Determine the [x, y] coordinate at the center of the cell enclosing the given text.  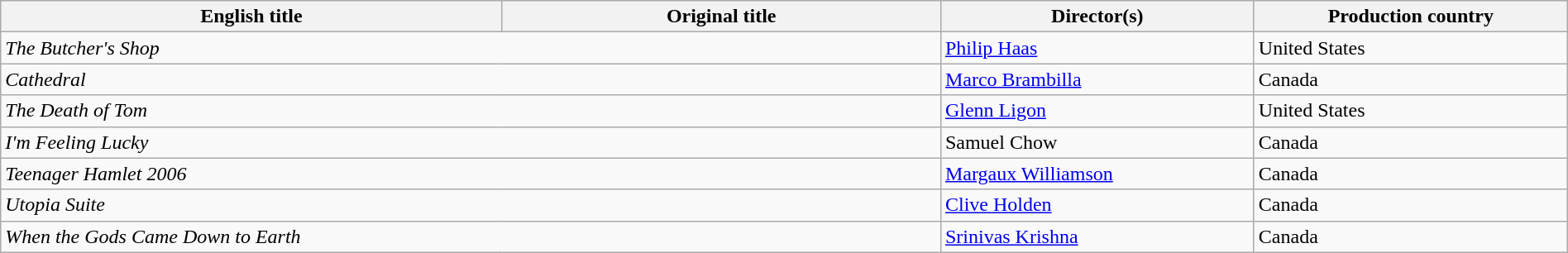
The Butcher's Shop [471, 48]
Philip Haas [1097, 48]
English title [251, 17]
Clive Holden [1097, 205]
Marco Brambilla [1097, 79]
Cathedral [471, 79]
Glenn Ligon [1097, 111]
When the Gods Came Down to Earth [471, 236]
Utopia Suite [471, 205]
Teenager Hamlet 2006 [471, 174]
I'm Feeling Lucky [471, 142]
Production country [1411, 17]
Srinivas Krishna [1097, 236]
The Death of Tom [471, 111]
Director(s) [1097, 17]
Samuel Chow [1097, 142]
Margaux Williamson [1097, 174]
Original title [721, 17]
